Return (X, Y) of the center of cell containing provided text 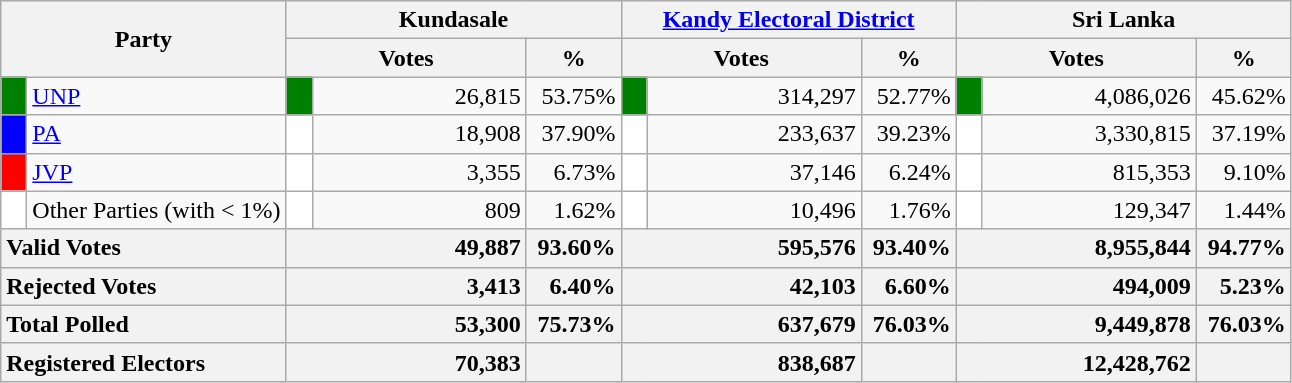
93.40% (908, 248)
45.62% (1244, 96)
JVP (156, 172)
Kundasale (454, 20)
494,009 (1076, 286)
37.19% (1244, 134)
6.40% (574, 286)
39.23% (908, 134)
1.62% (574, 210)
Registered Electors (144, 362)
26,815 (419, 96)
3,330,815 (1089, 134)
Other Parties (with < 1%) (156, 210)
Valid Votes (144, 248)
6.60% (908, 286)
Party (144, 39)
129,347 (1089, 210)
8,955,844 (1076, 248)
PA (156, 134)
9,449,878 (1076, 324)
Kandy Electoral District (788, 20)
10,496 (754, 210)
5.23% (1244, 286)
18,908 (419, 134)
637,679 (741, 324)
3,355 (419, 172)
815,353 (1089, 172)
4,086,026 (1089, 96)
75.73% (574, 324)
Total Polled (144, 324)
Sri Lanka (1124, 20)
314,297 (754, 96)
53.75% (574, 96)
809 (419, 210)
9.10% (1244, 172)
1.44% (1244, 210)
42,103 (741, 286)
838,687 (741, 362)
52.77% (908, 96)
93.60% (574, 248)
12,428,762 (1076, 362)
1.76% (908, 210)
Rejected Votes (144, 286)
6.73% (574, 172)
37,146 (754, 172)
53,300 (406, 324)
94.77% (1244, 248)
6.24% (908, 172)
595,576 (741, 248)
49,887 (406, 248)
37.90% (574, 134)
70,383 (406, 362)
3,413 (406, 286)
UNP (156, 96)
233,637 (754, 134)
